From the cell containing the given text, extract its center point as (X, Y) coordinate. 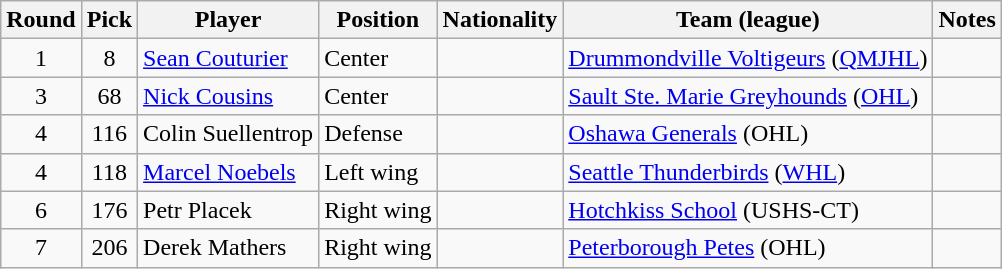
Player (228, 20)
Sault Ste. Marie Greyhounds (OHL) (748, 96)
Defense (378, 134)
Marcel Noebels (228, 172)
3 (41, 96)
8 (109, 58)
Peterborough Petes (OHL) (748, 248)
176 (109, 210)
Derek Mathers (228, 248)
Drummondville Voltigeurs (QMJHL) (748, 58)
118 (109, 172)
Round (41, 20)
7 (41, 248)
Position (378, 20)
Nationality (500, 20)
Nick Cousins (228, 96)
Seattle Thunderbirds (WHL) (748, 172)
116 (109, 134)
Left wing (378, 172)
Oshawa Generals (OHL) (748, 134)
6 (41, 210)
Petr Placek (228, 210)
Hotchkiss School (USHS-CT) (748, 210)
Notes (967, 20)
Team (league) (748, 20)
Pick (109, 20)
1 (41, 58)
Sean Couturier (228, 58)
Colin Suellentrop (228, 134)
206 (109, 248)
68 (109, 96)
